From the cell containing the given text, extract its center point as [x, y] coordinate. 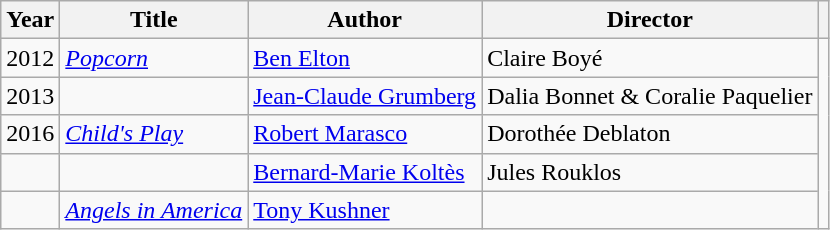
Author [365, 20]
Robert Marasco [365, 134]
2013 [30, 96]
Jules Rouklos [650, 172]
Claire Boyé [650, 58]
Title [154, 20]
Bernard-Marie Koltès [365, 172]
Dorothée Deblaton [650, 134]
Tony Kushner [365, 210]
Popcorn [154, 58]
Jean-Claude Grumberg [365, 96]
Ben Elton [365, 58]
Dalia Bonnet & Coralie Paquelier [650, 96]
Year [30, 20]
2016 [30, 134]
Angels in America [154, 210]
Child's Play [154, 134]
2012 [30, 58]
Director [650, 20]
